Extract the [x, y] coordinate from the center of the cell holding the provided text.  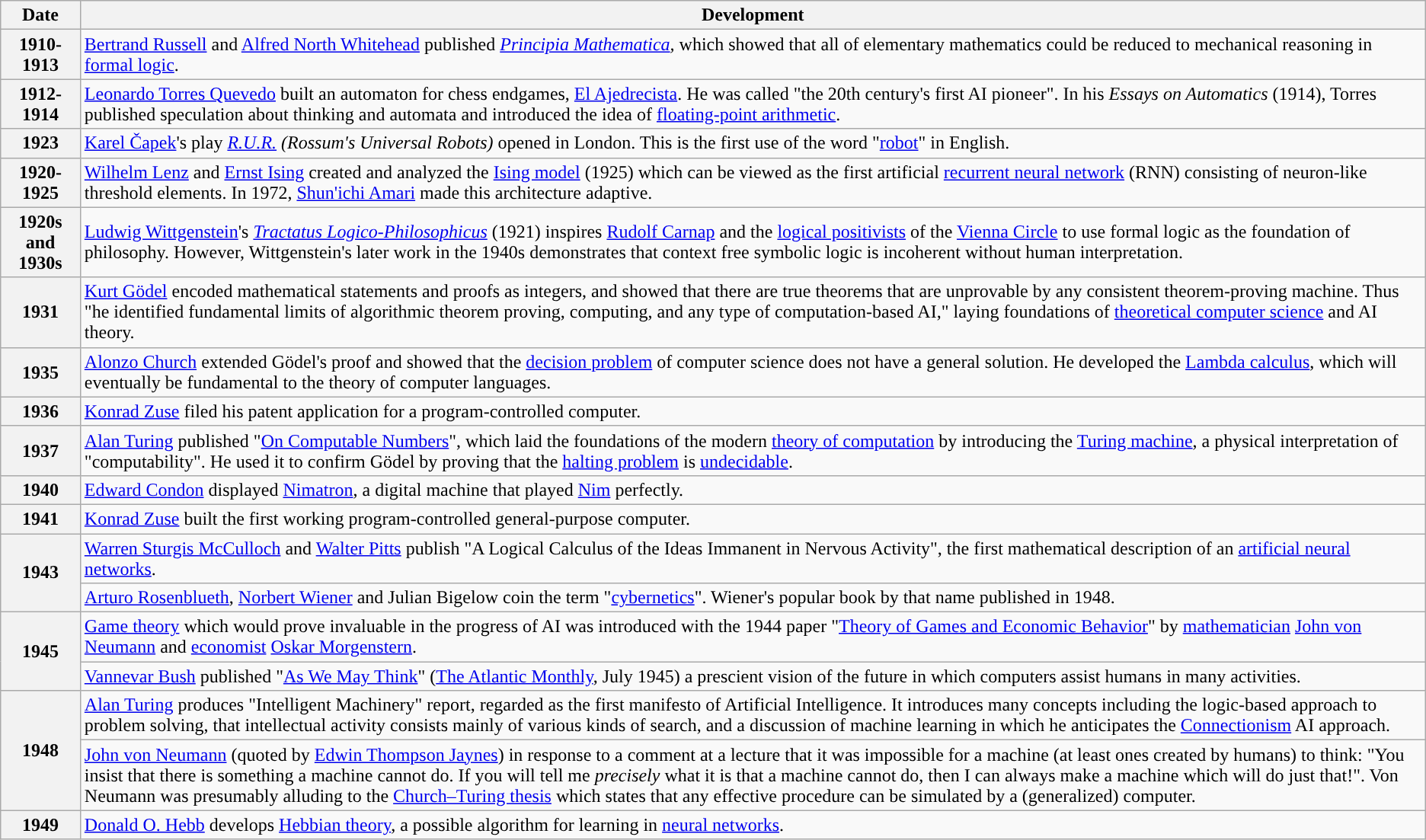
1937 [41, 451]
1912-1914 [41, 104]
1948 [41, 751]
1943 [41, 573]
1941 [41, 519]
1923 [41, 143]
1935 [41, 372]
1920-1925 [41, 183]
Development [753, 15]
Karel Čapek's play R.U.R. (Rossum's Universal Robots) opened in London. This is the first use of the word "robot" in English. [753, 143]
1920s and 1930s [41, 242]
1931 [41, 312]
1945 [41, 652]
Konrad Zuse filed his patent application for a program-controlled computer. [753, 411]
Date [41, 15]
1936 [41, 411]
1949 [41, 825]
Konrad Zuse built the first working program-controlled general-purpose computer. [753, 519]
Edward Condon displayed Nimatron, a digital machine that played Nim perfectly. [753, 490]
1940 [41, 490]
Arturo Rosenblueth, Norbert Wiener and Julian Bigelow coin the term "cybernetics". Wiener's popular book by that name published in 1948. [753, 598]
Donald O. Hebb develops Hebbian theory, a possible algorithm for learning in neural networks. [753, 825]
1910-1913 [41, 55]
